Determine the (X, Y) coordinate at the center of the cell enclosing the given text.  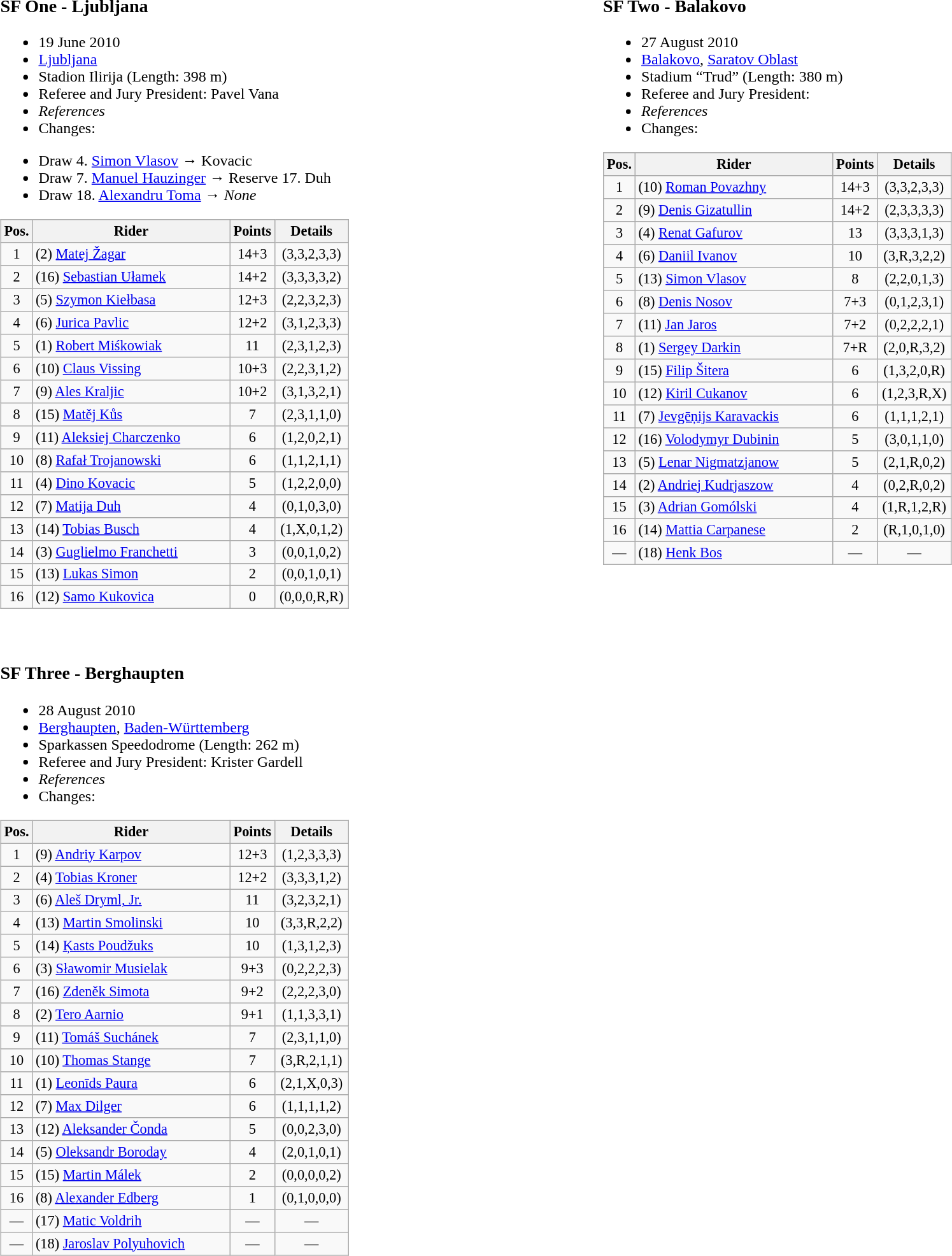
(1) Leonīds Paura (131, 1083)
(1,1,3,3,1) (312, 1015)
(1) Robert Miśkowiak (131, 346)
(3,R,3,2,2) (914, 256)
(2,2,2,3,0) (312, 992)
(7) Matija Duh (131, 506)
(2,3,1,2,3) (312, 346)
(7) Max Dilger (131, 1106)
(0,0,0,R,R) (312, 597)
(4) Dino Kovacic (131, 483)
(2,2,3,2,3) (312, 300)
(8) Denis Nosov (734, 302)
(12) Samo Kukovica (131, 597)
(10) Thomas Stange (131, 1060)
(9) Denis Gizatullin (734, 210)
(0,2,2,2,3) (312, 969)
(1) Sergey Darkin (734, 348)
(11) Jan Jaros (734, 325)
(1,1,1,1,2) (312, 1106)
(13) Lukas Simon (131, 574)
(14) Tobias Busch (131, 529)
(1,1,1,2,1) (914, 416)
(3,1,2,3,3) (312, 323)
(2) Matej Žagar (131, 254)
(3,0,1,1,0) (914, 439)
(1,R,1,2,R) (914, 508)
(2,0,R,3,2) (914, 348)
(17) Matic Voldrih (131, 1220)
(3) Sławomir Musielak (131, 969)
(1,X,0,1,2) (312, 529)
(16) Sebastian Ułamek (131, 277)
(4) Renat Gafurov (734, 233)
(8) Rafał Trojanowski (131, 460)
(12) Aleksander Čonda (131, 1129)
(16) Volodymyr Dubinin (734, 439)
9+3 (252, 969)
(2) Andriej Kudrjaszow (734, 485)
(0,0,1,0,2) (312, 552)
(18) Jaroslav Polyuhovich (131, 1243)
(0,0,0,0,2) (312, 1174)
(5) Lenar Nigmatzjanow (734, 462)
(5) Oleksandr Boroday (131, 1152)
(0,1,0,0,0) (312, 1197)
(0,0,2,3,0) (312, 1129)
(3,3,R,2,2) (312, 923)
(2,1,R,0,2) (914, 462)
7+2 (855, 325)
(2,2,3,1,2) (312, 369)
9+2 (252, 992)
(1,3,1,2,3) (312, 946)
(6) Aleš Dryml, Jr. (131, 901)
(3,3,3,1,3) (914, 233)
(3) Adrian Gomólski (734, 508)
(1,2,3,R,X) (914, 393)
(6) Daniil Ivanov (734, 256)
7+3 (855, 302)
(0,1,0,3,0) (312, 506)
(8) Alexander Edberg (131, 1197)
(4) Tobias Kroner (131, 878)
(3,3,3,3,2) (312, 277)
(16) Zdeněk Simota (131, 992)
(0,2,2,2,1) (914, 325)
(9) Ales Kraljic (131, 392)
(2,1,X,0,3) (312, 1083)
(2,2,0,1,3) (914, 279)
(1,3,2,0,R) (914, 371)
(6) Jurica Pavlic (131, 323)
(3,R,2,1,1) (312, 1060)
(1,2,3,3,3) (312, 855)
(9) Andriy Karpov (131, 855)
(5) Szymon Kiełbasa (131, 300)
(14) Mattia Carpanese (734, 531)
(11) Tomáš Suchánek (131, 1038)
7+R (855, 348)
(3,2,3,2,1) (312, 901)
(3,1,3,2,1) (312, 392)
(3,3,3,1,2) (312, 878)
(2) Tero Aarnio (131, 1015)
(15) Martin Málek (131, 1174)
(13) Simon Vlasov (734, 279)
(18) Henk Bos (734, 553)
(7) Jevgēņijs Karavackis (734, 416)
9+1 (252, 1015)
10+2 (252, 392)
(0,0,1,0,1) (312, 574)
(0,1,2,3,1) (914, 302)
(15) Filip Šitera (734, 371)
(10) Roman Povazhny (734, 187)
(12) Kiril Cukanov (734, 393)
(1,2,0,2,1) (312, 438)
(2,3,3,3,3) (914, 210)
(1,2,2,0,0) (312, 483)
(R,1,0,1,0) (914, 531)
(10) Claus Vissing (131, 369)
(0,2,R,0,2) (914, 485)
(11) Aleksiej Charczenko (131, 438)
(3) Guglielmo Franchetti (131, 552)
10+3 (252, 369)
(15) Matěj Kůs (131, 415)
(2,0,1,0,1) (312, 1152)
(1,1,2,1,1) (312, 460)
(14) Ķasts Poudžuks (131, 946)
0 (252, 597)
(13) Martin Smolinski (131, 923)
